Detect which cell encompasses the target text, then output its (X, Y) center coordinate. 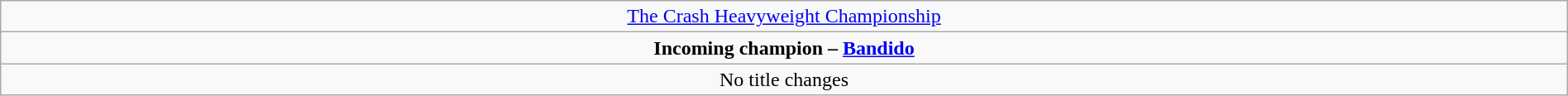
No title changes (784, 79)
The Crash Heavyweight Championship (784, 17)
Incoming champion – Bandido (784, 48)
